Output the [X, Y] coordinate of the center of the cell containing the given text.  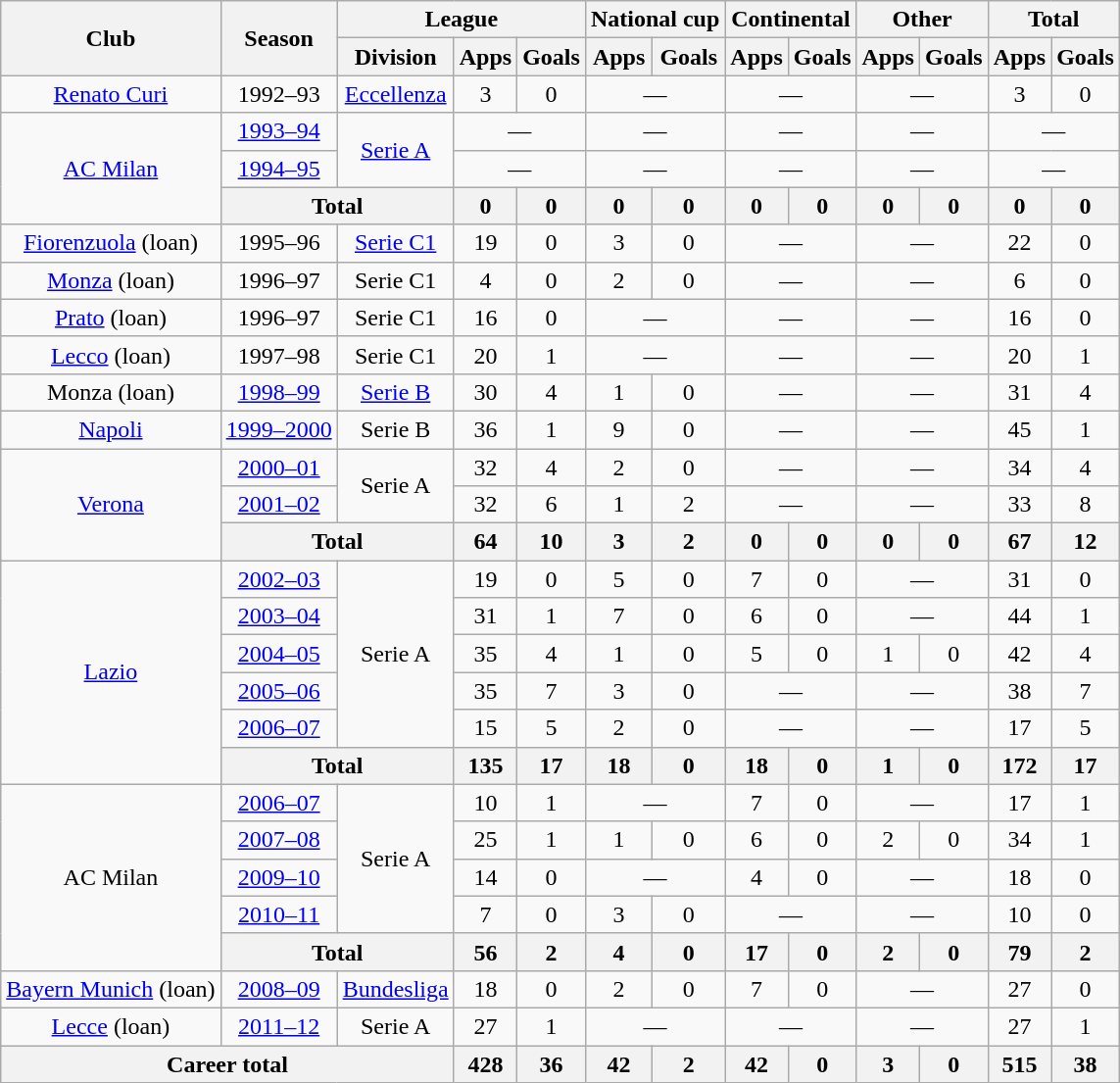
Napoli [111, 429]
Lecce (loan) [111, 1026]
2005–06 [278, 691]
League [461, 20]
2002–03 [278, 579]
Season [278, 38]
30 [485, 392]
8 [1086, 505]
25 [485, 840]
44 [1019, 616]
2011–12 [278, 1026]
2003–04 [278, 616]
1997–98 [278, 355]
1999–2000 [278, 429]
1992–93 [278, 94]
428 [485, 1063]
Eccellenza [396, 94]
Bayern Munich (loan) [111, 989]
15 [485, 728]
Continental [791, 20]
2000–01 [278, 468]
22 [1019, 243]
12 [1086, 542]
45 [1019, 429]
33 [1019, 505]
Prato (loan) [111, 318]
79 [1019, 952]
2001–02 [278, 505]
Bundesliga [396, 989]
172 [1019, 765]
64 [485, 542]
1993–94 [278, 131]
1995–96 [278, 243]
Lecco (loan) [111, 355]
Division [396, 57]
2009–10 [278, 877]
2007–08 [278, 840]
2004–05 [278, 654]
135 [485, 765]
Club [111, 38]
Other [922, 20]
1998–99 [278, 392]
2010–11 [278, 914]
9 [618, 429]
1994–95 [278, 169]
14 [485, 877]
Verona [111, 505]
Fiorenzuola (loan) [111, 243]
515 [1019, 1063]
Lazio [111, 672]
2008–09 [278, 989]
Career total [227, 1063]
67 [1019, 542]
56 [485, 952]
Renato Curi [111, 94]
National cup [655, 20]
